Capture the cell that displays the provided text and extract its [x, y] central coordinate. 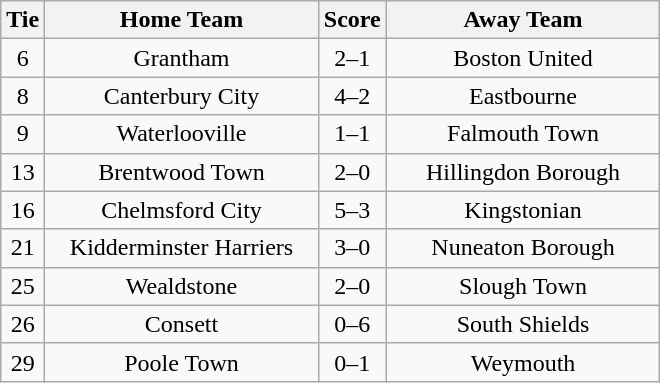
Boston United [523, 58]
5–3 [352, 210]
0–6 [352, 324]
Wealdstone [182, 286]
Weymouth [523, 362]
29 [23, 362]
9 [23, 134]
Slough Town [523, 286]
6 [23, 58]
Canterbury City [182, 96]
Hillingdon Borough [523, 172]
Home Team [182, 20]
0–1 [352, 362]
26 [23, 324]
25 [23, 286]
Nuneaton Borough [523, 248]
1–1 [352, 134]
Consett [182, 324]
Brentwood Town [182, 172]
Poole Town [182, 362]
Waterlooville [182, 134]
2–1 [352, 58]
Grantham [182, 58]
3–0 [352, 248]
Kidderminster Harriers [182, 248]
4–2 [352, 96]
8 [23, 96]
Away Team [523, 20]
Kingstonian [523, 210]
Tie [23, 20]
Eastbourne [523, 96]
Chelmsford City [182, 210]
13 [23, 172]
South Shields [523, 324]
Falmouth Town [523, 134]
Score [352, 20]
21 [23, 248]
16 [23, 210]
